Determine the [X, Y] coordinate at the center of the cell enclosing the given text.  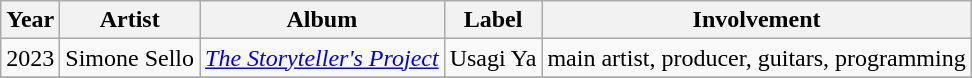
Label [493, 20]
Simone Sello [130, 58]
The Storyteller's Project [322, 58]
Artist [130, 20]
2023 [30, 58]
Album [322, 20]
Involvement [756, 20]
main artist, producer, guitars, programming [756, 58]
Usagi Ya [493, 58]
Year [30, 20]
